Search for the cell housing the specified text and yield its (X, Y) center coordinate. 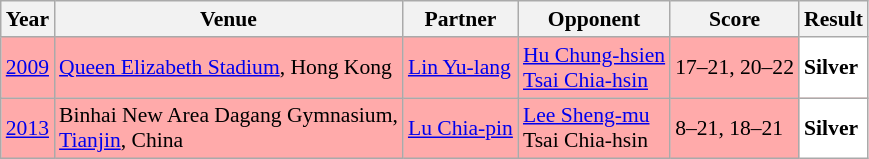
2013 (28, 128)
Binhai New Area Dagang Gymnasium,Tianjin, China (228, 128)
Result (834, 19)
8–21, 18–21 (734, 128)
Queen Elizabeth Stadium, Hong Kong (228, 68)
Lee Sheng-mu Tsai Chia-hsin (594, 128)
Year (28, 19)
Venue (228, 19)
Hu Chung-hsien Tsai Chia-hsin (594, 68)
Score (734, 19)
Partner (460, 19)
17–21, 20–22 (734, 68)
Opponent (594, 19)
Lin Yu-lang (460, 68)
Lu Chia-pin (460, 128)
2009 (28, 68)
